Return the [X, Y] coordinate for the center point of the cell that contains the specified text.  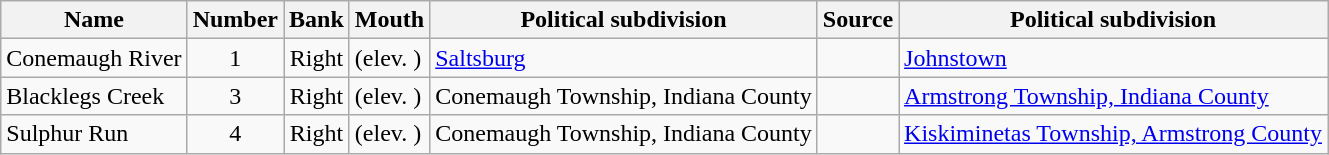
Source [858, 20]
Armstrong Township, Indiana County [1114, 96]
Saltsburg [624, 58]
4 [235, 134]
Conemaugh River [94, 58]
Bank [317, 20]
Blacklegs Creek [94, 96]
Sulphur Run [94, 134]
Number [235, 20]
Mouth [389, 20]
Name [94, 20]
Kiskiminetas Township, Armstrong County [1114, 134]
Johnstown [1114, 58]
3 [235, 96]
1 [235, 58]
